Determine the (x, y) coordinate at the center of the cell enclosing the given text.  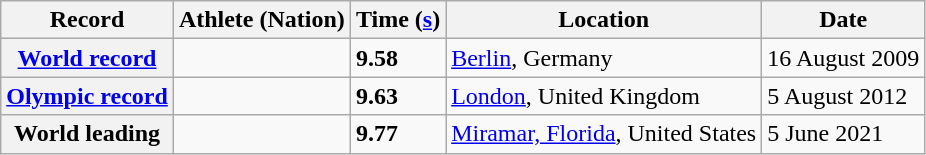
Location (604, 20)
9.58 (398, 58)
Time (s) (398, 20)
Olympic record (88, 96)
World record (88, 58)
Date (844, 20)
World leading (88, 134)
16 August 2009 (844, 58)
Athlete (Nation) (262, 20)
Berlin, Germany (604, 58)
Miramar, Florida, United States (604, 134)
Record (88, 20)
5 June 2021 (844, 134)
9.63 (398, 96)
9.77 (398, 134)
5 August 2012 (844, 96)
London, United Kingdom (604, 96)
